Find where the given text appears and provide that cell's center as [x, y] coordinate. 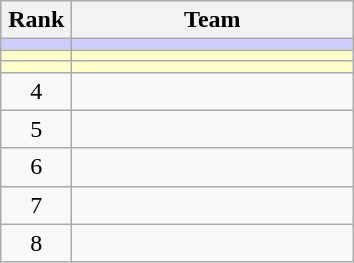
7 [36, 205]
6 [36, 167]
5 [36, 129]
Team [212, 20]
4 [36, 91]
8 [36, 243]
Rank [36, 20]
